Extract the (X, Y) coordinate from the center of the cell holding the provided text.  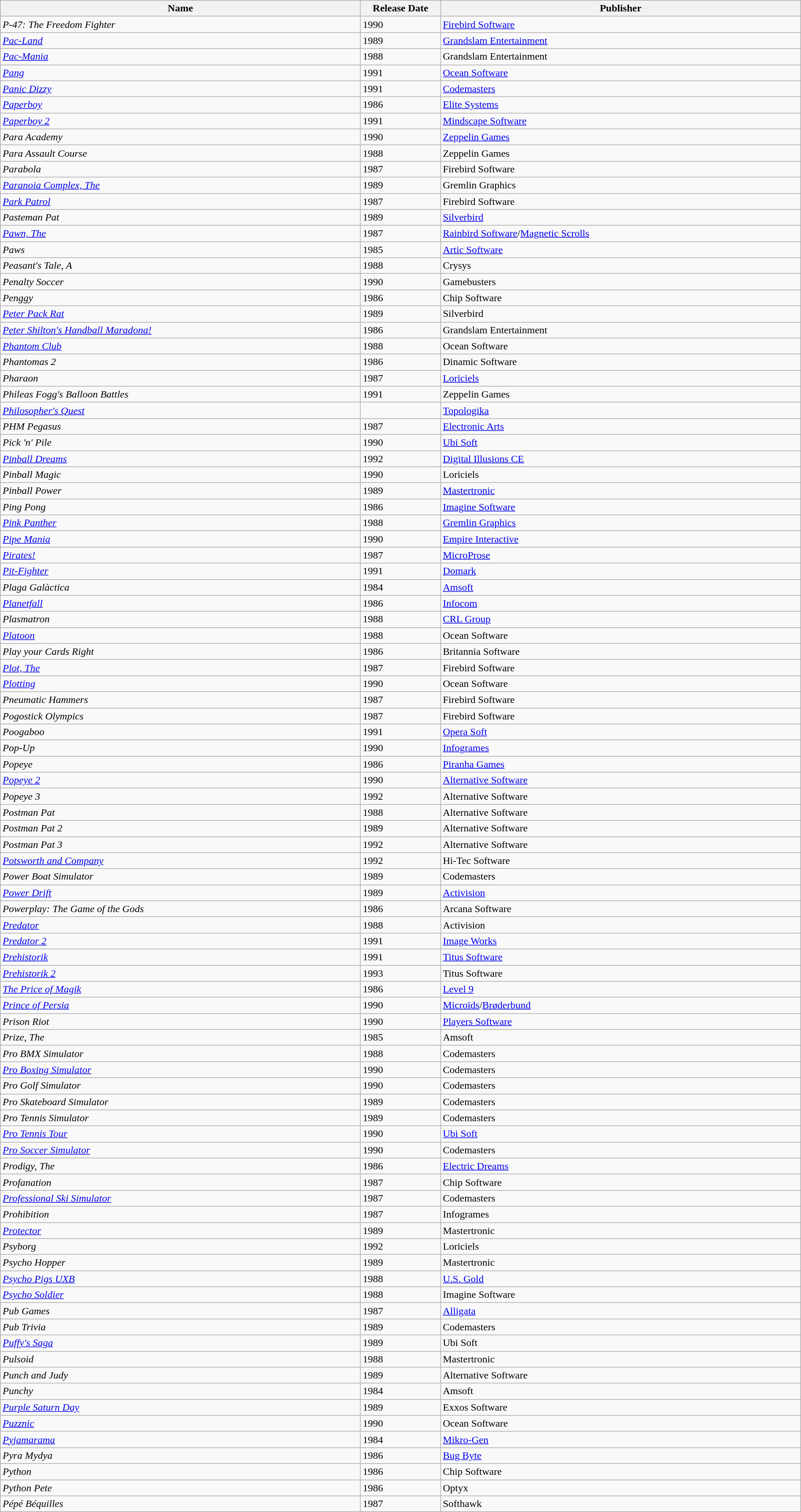
Pro Tennis Simulator (181, 1118)
Power Drift (181, 893)
Panic Dizzy (181, 89)
Psycho Pigs UXB (181, 1279)
MicroProse (621, 555)
Level 9 (621, 989)
Topologika (621, 410)
Postman Pat 2 (181, 828)
Optyx (621, 1487)
Postman Pat (181, 812)
Infocom (621, 603)
Pyra Mydya (181, 1455)
Para Academy (181, 137)
Psyborg (181, 1247)
Domark (621, 571)
Predator 2 (181, 941)
Alligata (621, 1311)
Britannia Software (621, 651)
Pang (181, 73)
Arcana Software (621, 909)
Gamebusters (621, 282)
Professional Ski Simulator (181, 1198)
Dinamic Software (621, 362)
Philosopher's Quest (181, 410)
Crysys (621, 266)
Pink Panther (181, 523)
Bug Byte (621, 1455)
Electric Dreams (621, 1166)
Potsworth and Company (181, 861)
Softhawk (621, 1504)
U.S. Gold (621, 1279)
Parabola (181, 169)
Popeye 3 (181, 796)
Prize, The (181, 1038)
Platoon (181, 635)
Pop-Up (181, 748)
Pro Soccer Simulator (181, 1150)
Pro Boxing Simulator (181, 1070)
Elite Systems (621, 105)
Hi-Tec Software (621, 861)
Peter Shilton's Handball Maradona! (181, 330)
Pawn, The (181, 234)
Pirates! (181, 555)
Exxos Software (621, 1407)
Ping Pong (181, 507)
Pro Tennis Tour (181, 1134)
Release Date (400, 8)
Mindscape Software (621, 121)
Puzznic (181, 1423)
Python (181, 1471)
Prodigy, The (181, 1166)
Artic Software (621, 250)
Park Patrol (181, 202)
Postman Pat 3 (181, 845)
Peasant's Tale, A (181, 266)
Puffy's Saga (181, 1343)
Plotting (181, 684)
Microïds/Brøderbund (621, 1005)
Plasmatron (181, 619)
Popeye (181, 764)
Popeye 2 (181, 780)
Punchy (181, 1391)
Pneumatic Hammers (181, 700)
1993 (400, 973)
Paperboy (181, 105)
Prison Riot (181, 1022)
Empire Interactive (621, 539)
Pasteman Pat (181, 218)
Paranoia Complex, The (181, 185)
Purple Saturn Day (181, 1407)
Plaga Galàctica (181, 587)
Pinball Magic (181, 475)
Power Boat Simulator (181, 877)
Play your Cards Right (181, 651)
Pick 'n' Pile (181, 442)
Piranha Games (621, 764)
PHM Pegasus (181, 426)
Pyjamarama (181, 1439)
Phileas Fogg's Balloon Battles (181, 394)
Image Works (621, 941)
Peter Pack Rat (181, 314)
Digital Illusions CE (621, 458)
Pac-Land (181, 41)
Phantom Club (181, 346)
Pogostick Olympics (181, 716)
Plot, The (181, 667)
Pro Skateboard Simulator (181, 1102)
Pac-Mania (181, 57)
Pub Games (181, 1311)
Prohibition (181, 1214)
Pro Golf Simulator (181, 1086)
Prehistorik (181, 957)
Psycho Soldier (181, 1295)
Penggy (181, 298)
P-47: The Freedom Fighter (181, 25)
Electronic Arts (621, 426)
Phantomas 2 (181, 362)
Pipe Mania (181, 539)
Penalty Soccer (181, 282)
Players Software (621, 1022)
Name (181, 8)
Pinball Power (181, 491)
Opera Soft (621, 732)
Planetfall (181, 603)
Pharaon (181, 378)
Publisher (621, 8)
The Price of Magik (181, 989)
Powerplay: The Game of the Gods (181, 909)
Pinball Dreams (181, 458)
Pub Trivia (181, 1327)
Pulsoid (181, 1359)
Pro BMX Simulator (181, 1054)
Rainbird Software/Magnetic Scrolls (621, 234)
Prince of Persia (181, 1005)
Psycho Hopper (181, 1263)
Pépé Béquilles (181, 1504)
Pit-Fighter (181, 571)
Para Assault Course (181, 153)
Profanation (181, 1182)
Poogaboo (181, 732)
CRL Group (621, 619)
Paperboy 2 (181, 121)
Protector (181, 1231)
Python Pete (181, 1487)
Punch and Judy (181, 1375)
Prehistorik 2 (181, 973)
Paws (181, 250)
Predator (181, 925)
Mikro-Gen (621, 1439)
